Search for the cell housing the specified text and yield its [X, Y] center coordinate. 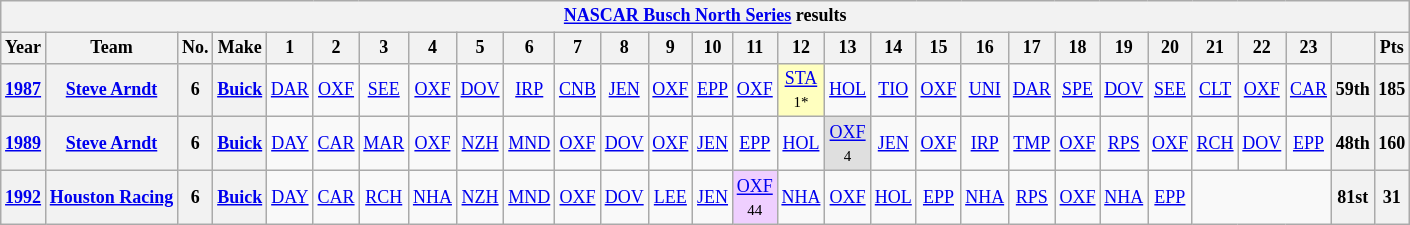
1 [290, 48]
OXF4 [848, 144]
1987 [24, 90]
160 [1392, 144]
Team [111, 48]
14 [893, 48]
4 [433, 48]
1989 [24, 144]
LEE [670, 197]
48th [1352, 144]
16 [985, 48]
No. [196, 48]
SPE [1078, 90]
NASCAR Busch North Series results [706, 16]
31 [1392, 197]
18 [1078, 48]
5 [480, 48]
TMP [1032, 144]
12 [801, 48]
11 [754, 48]
STA1* [801, 90]
9 [670, 48]
Pts [1392, 48]
23 [1309, 48]
19 [1124, 48]
8 [624, 48]
Make [240, 48]
MAR [384, 144]
81st [1352, 197]
1992 [24, 197]
10 [713, 48]
13 [848, 48]
22 [1262, 48]
185 [1392, 90]
7 [578, 48]
UNI [985, 90]
15 [938, 48]
17 [1032, 48]
59th [1352, 90]
TIO [893, 90]
2 [336, 48]
CNB [578, 90]
21 [1215, 48]
OXF44 [754, 197]
Year [24, 48]
20 [1170, 48]
CLT [1215, 90]
Houston Racing [111, 197]
3 [384, 48]
